Output the [X, Y] coordinate of the center of the cell containing the given text.  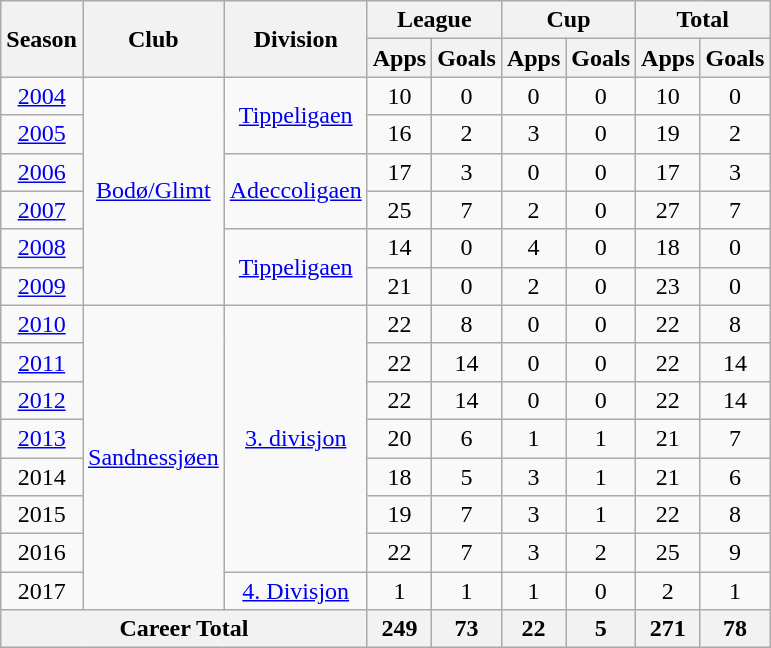
9 [735, 553]
2016 [42, 553]
Adeccoligaen [296, 191]
Total [703, 20]
Cup [568, 20]
2004 [42, 96]
2013 [42, 438]
2011 [42, 362]
16 [399, 134]
2009 [42, 286]
2017 [42, 591]
2006 [42, 172]
2010 [42, 324]
4 [533, 248]
2008 [42, 248]
23 [668, 286]
Sandnessjøen [153, 457]
Club [153, 39]
78 [735, 629]
Season [42, 39]
Division [296, 39]
Career Total [184, 629]
249 [399, 629]
3. divisjon [296, 438]
4. Divisjon [296, 591]
73 [467, 629]
2014 [42, 477]
27 [668, 210]
2007 [42, 210]
20 [399, 438]
271 [668, 629]
2005 [42, 134]
League [434, 20]
2015 [42, 515]
2012 [42, 400]
Bodø/Glimt [153, 191]
